Find where the given text appears and provide that cell's center as (x, y) coordinate. 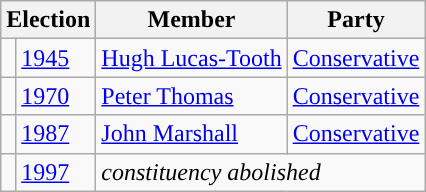
Election (48, 20)
1987 (56, 134)
Member (192, 20)
Peter Thomas (192, 96)
Hugh Lucas-Tooth (192, 58)
constituency abolished (260, 172)
John Marshall (192, 134)
1945 (56, 58)
Party (356, 20)
1970 (56, 96)
1997 (56, 172)
